Provide the [x, y] coordinate of the cell's center where the given text is located.  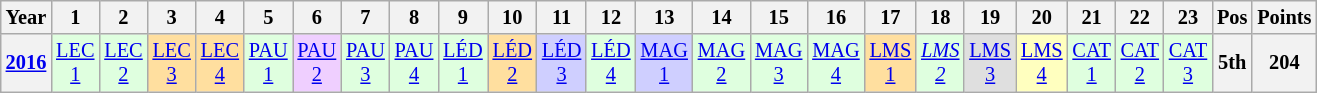
LEC3 [172, 63]
LÉD3 [562, 63]
20 [1042, 17]
CAT2 [1140, 63]
Points [1284, 17]
22 [1140, 17]
LÉD1 [462, 63]
9 [462, 17]
PAU4 [414, 63]
2016 [26, 63]
LEC1 [75, 63]
LMS3 [990, 63]
MAG3 [778, 63]
MAG4 [836, 63]
MAG2 [722, 63]
LEC2 [123, 63]
7 [366, 17]
3 [172, 17]
LEC4 [220, 63]
6 [318, 17]
CAT3 [1188, 63]
16 [836, 17]
Year [26, 17]
10 [512, 17]
8 [414, 17]
PAU1 [268, 63]
12 [610, 17]
2 [123, 17]
18 [940, 17]
21 [1092, 17]
1 [75, 17]
LMS4 [1042, 63]
CAT1 [1092, 63]
5th [1232, 63]
15 [778, 17]
13 [664, 17]
14 [722, 17]
Pos [1232, 17]
LÉD2 [512, 63]
MAG1 [664, 63]
4 [220, 17]
19 [990, 17]
204 [1284, 63]
23 [1188, 17]
LÉD4 [610, 63]
5 [268, 17]
17 [891, 17]
LMS2 [940, 63]
PAU2 [318, 63]
LMS1 [891, 63]
11 [562, 17]
PAU3 [366, 63]
